Search for the cell housing the specified text and yield its [X, Y] center coordinate. 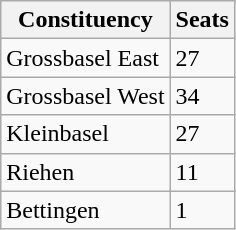
Riehen [86, 172]
Grossbasel West [86, 96]
Constituency [86, 20]
Grossbasel East [86, 58]
Bettingen [86, 210]
Seats [202, 20]
1 [202, 210]
Kleinbasel [86, 134]
11 [202, 172]
34 [202, 96]
